Pinpoint the cell where the given text exists, returning its (x, y) midpoint coordinate. 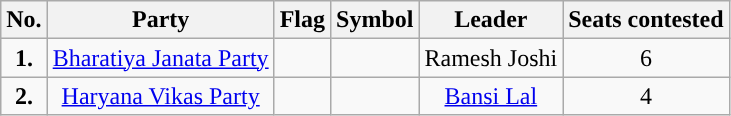
Leader (491, 20)
6 (646, 58)
4 (646, 96)
Seats contested (646, 20)
Haryana Vikas Party (160, 96)
Bansi Lal (491, 96)
Flag (302, 20)
1. (24, 58)
Symbol (375, 20)
No. (24, 20)
Bharatiya Janata Party (160, 58)
Party (160, 20)
Ramesh Joshi (491, 58)
2. (24, 96)
